Identify which cell holds the provided text, then report its [x, y] central coordinate. 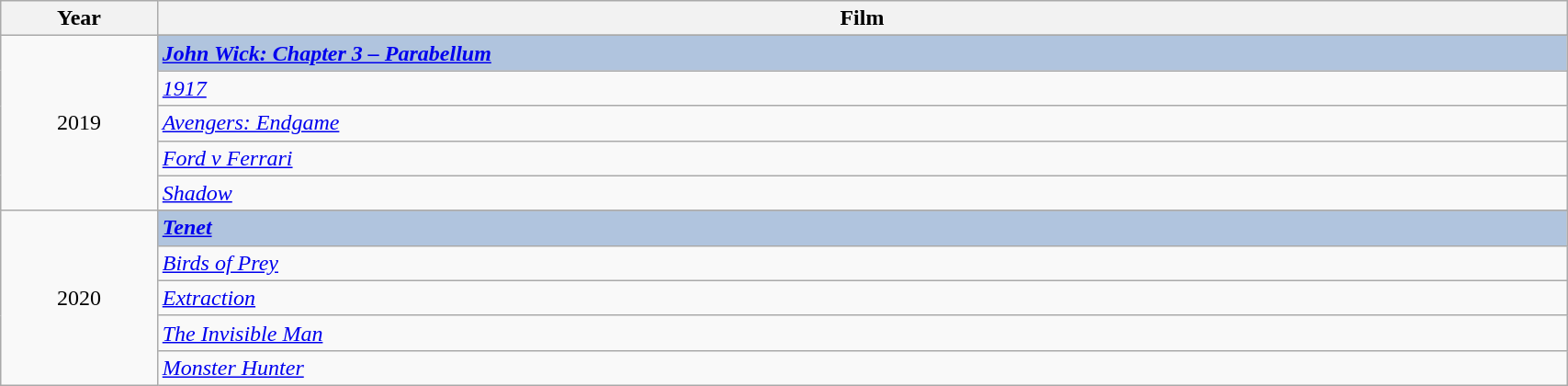
John Wick: Chapter 3 – Parabellum [862, 53]
Shadow [862, 193]
Extraction [862, 298]
Birds of Prey [862, 263]
Film [862, 18]
Avengers: Endgame [862, 123]
Ford v Ferrari [862, 158]
2020 [79, 298]
Tenet [862, 228]
The Invisible Man [862, 333]
2019 [79, 123]
Monster Hunter [862, 368]
Year [79, 18]
1917 [862, 88]
